Find where the given text appears and provide that cell's center as [x, y] coordinate. 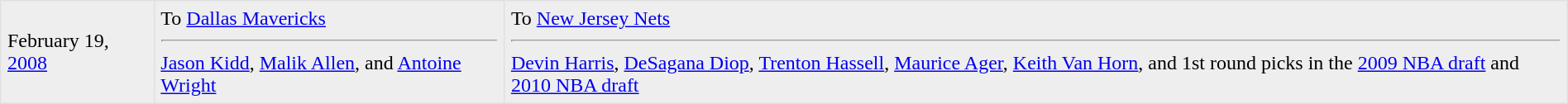
To Dallas MavericksJason Kidd, Malik Allen, and Antoine Wright [329, 52]
February 19, 2008 [78, 52]
